Determine the [X, Y] coordinate at the center of the cell enclosing the given text.  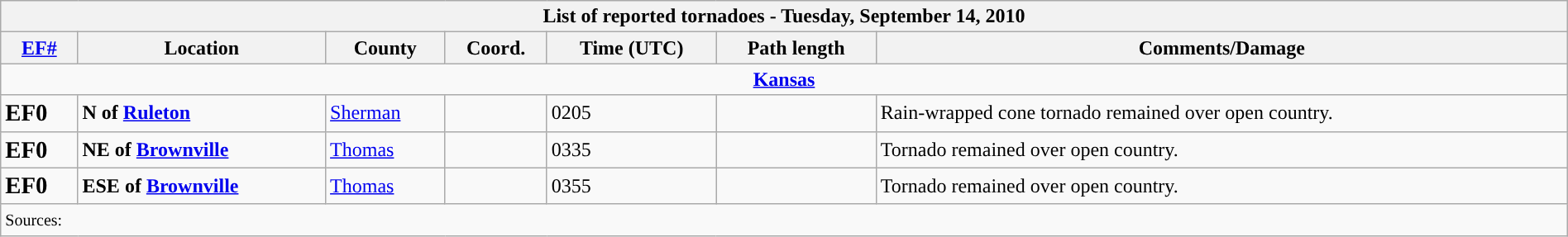
List of reported tornadoes - Tuesday, September 14, 2010 [784, 17]
Path length [796, 48]
County [385, 48]
Sources: [784, 220]
Sherman [385, 113]
Kansas [784, 79]
ESE of Brownville [202, 186]
Time (UTC) [632, 48]
Coord. [496, 48]
0335 [632, 149]
Rain-wrapped cone tornado remained over open country. [1221, 113]
EF# [40, 48]
Comments/Damage [1221, 48]
0205 [632, 113]
Location [202, 48]
N of Ruleton [202, 113]
NE of Brownville [202, 149]
0355 [632, 186]
